Determine the [X, Y] coordinate at the center of the cell enclosing the given text.  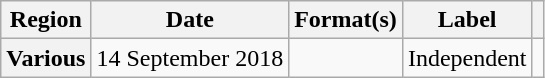
Date [190, 20]
Various [46, 58]
14 September 2018 [190, 58]
Label [467, 20]
Independent [467, 58]
Format(s) [346, 20]
Region [46, 20]
